Find where the given text appears and provide that cell's center as [X, Y] coordinate. 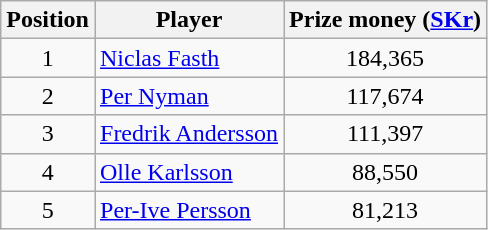
88,550 [386, 172]
81,213 [386, 210]
5 [48, 210]
4 [48, 172]
111,397 [386, 134]
Olle Karlsson [188, 172]
Position [48, 20]
Player [188, 20]
117,674 [386, 96]
2 [48, 96]
3 [48, 134]
Niclas Fasth [188, 58]
184,365 [386, 58]
Prize money (SKr) [386, 20]
1 [48, 58]
Per Nyman [188, 96]
Fredrik Andersson [188, 134]
Per-Ive Persson [188, 210]
